Return the [X, Y] coordinate for the center point of the cell that contains the specified text.  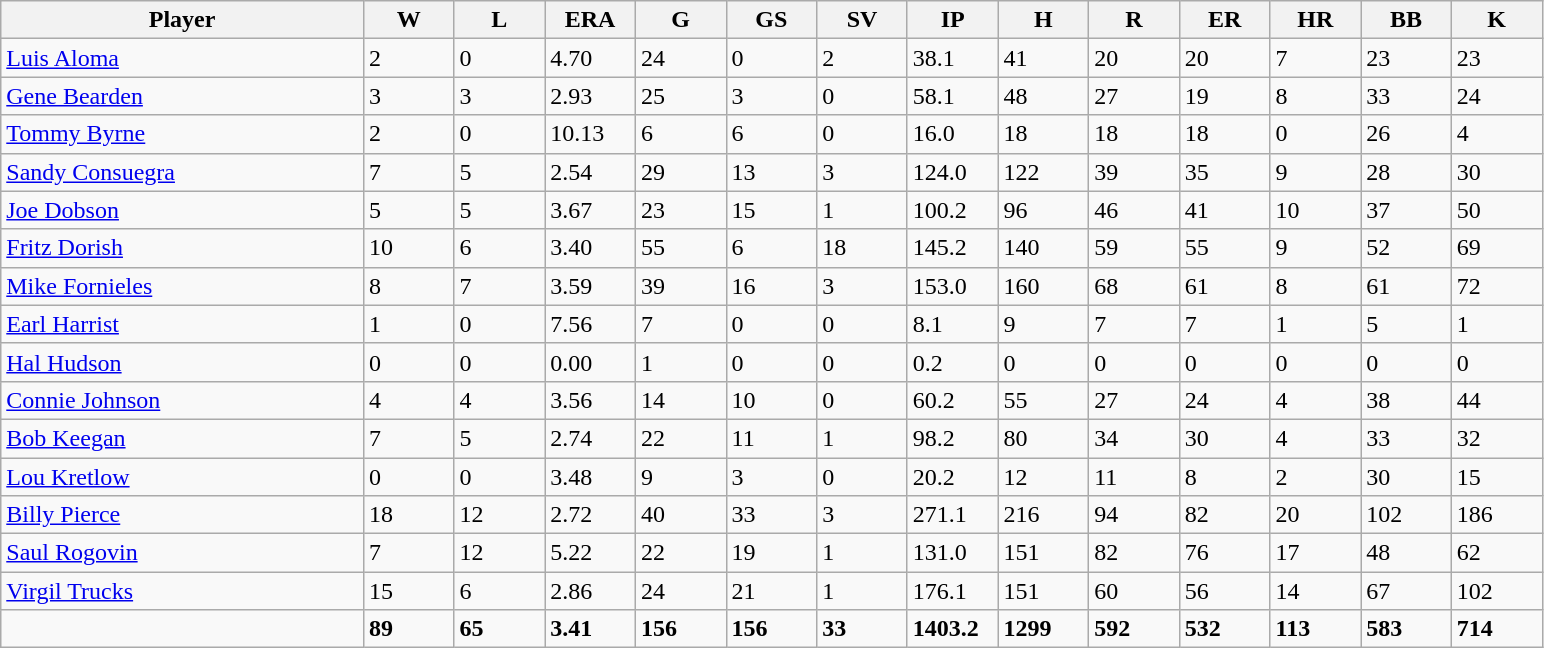
28 [1406, 172]
100.2 [952, 210]
32 [1496, 438]
Fritz Dorish [182, 248]
145.2 [952, 248]
160 [1044, 286]
714 [1496, 629]
5.22 [590, 553]
60.2 [952, 400]
50 [1496, 210]
8.1 [952, 324]
16.0 [952, 134]
4.70 [590, 58]
3.40 [590, 248]
25 [680, 96]
1403.2 [952, 629]
17 [1316, 553]
Lou Kretlow [182, 477]
SV [862, 20]
29 [680, 172]
592 [1134, 629]
Earl Harrist [182, 324]
122 [1044, 172]
44 [1496, 400]
58.1 [952, 96]
20.2 [952, 477]
ER [1224, 20]
124.0 [952, 172]
1299 [1044, 629]
94 [1134, 515]
46 [1134, 210]
10.13 [590, 134]
35 [1224, 172]
583 [1406, 629]
R [1134, 20]
98.2 [952, 438]
IP [952, 20]
153.0 [952, 286]
K [1496, 20]
52 [1406, 248]
186 [1496, 515]
532 [1224, 629]
3.41 [590, 629]
68 [1134, 286]
3.59 [590, 286]
Billy Pierce [182, 515]
7.56 [590, 324]
131.0 [952, 553]
76 [1224, 553]
16 [772, 286]
GS [772, 20]
3.67 [590, 210]
26 [1406, 134]
2.86 [590, 591]
40 [680, 515]
72 [1496, 286]
216 [1044, 515]
34 [1134, 438]
L [500, 20]
Sandy Consuegra [182, 172]
2.74 [590, 438]
Joe Dobson [182, 210]
140 [1044, 248]
2.72 [590, 515]
H [1044, 20]
21 [772, 591]
67 [1406, 591]
Connie Johnson [182, 400]
62 [1496, 553]
Mike Fornieles [182, 286]
13 [772, 172]
38.1 [952, 58]
BB [1406, 20]
Gene Bearden [182, 96]
59 [1134, 248]
3.48 [590, 477]
3.56 [590, 400]
Virgil Trucks [182, 591]
60 [1134, 591]
ERA [590, 20]
113 [1316, 629]
271.1 [952, 515]
38 [1406, 400]
Player [182, 20]
2.93 [590, 96]
HR [1316, 20]
W [408, 20]
Saul Rogovin [182, 553]
Hal Hudson [182, 362]
80 [1044, 438]
96 [1044, 210]
2.54 [590, 172]
69 [1496, 248]
0.00 [590, 362]
0.2 [952, 362]
176.1 [952, 591]
56 [1224, 591]
Bob Keegan [182, 438]
Luis Aloma [182, 58]
37 [1406, 210]
89 [408, 629]
G [680, 20]
65 [500, 629]
Tommy Byrne [182, 134]
